Provide the (X, Y) coordinate of the cell's center where the given text is located.  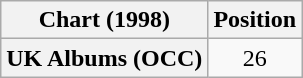
26 (255, 58)
UK Albums (OCC) (104, 58)
Position (255, 20)
Chart (1998) (104, 20)
